From the cell containing the given text, extract its center point as (X, Y) coordinate. 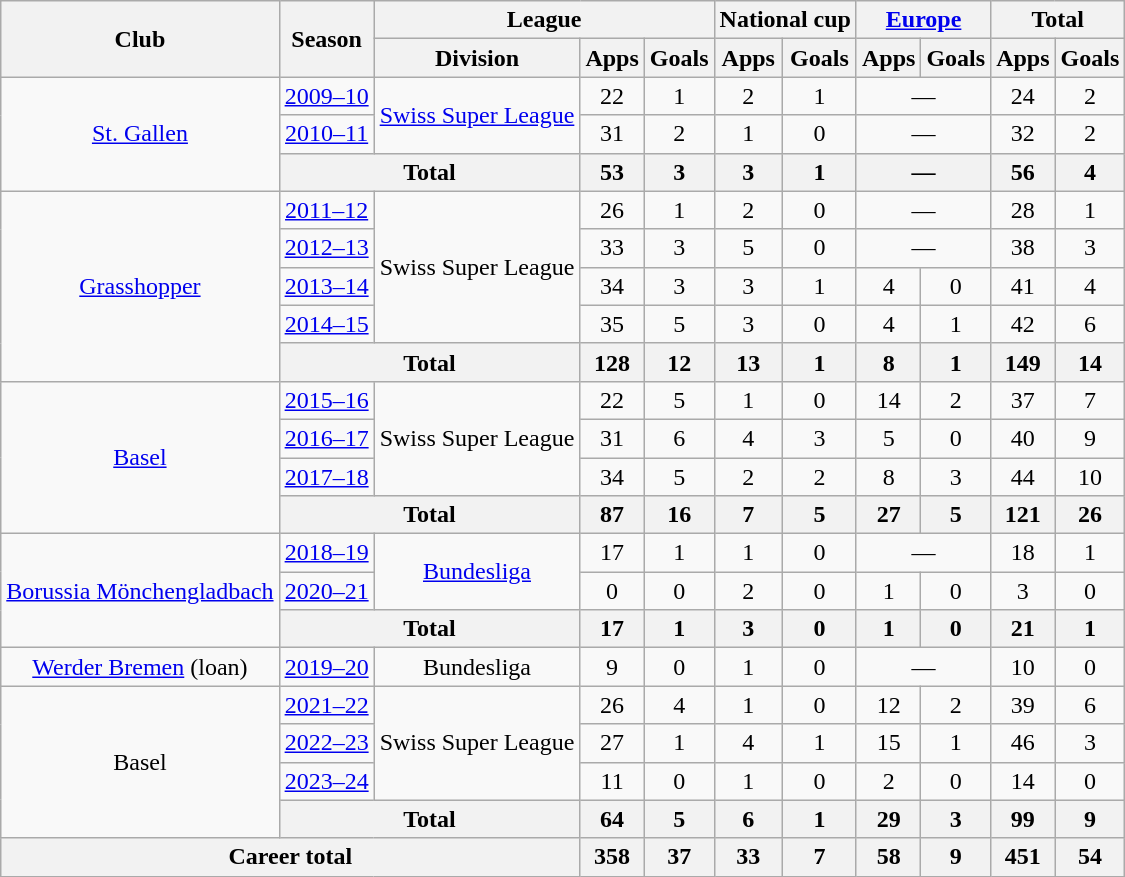
38 (1023, 248)
2015–16 (326, 400)
2016–17 (326, 438)
League (544, 20)
32 (1023, 134)
54 (1090, 857)
2021–22 (326, 705)
87 (612, 515)
46 (1023, 743)
24 (1023, 96)
Club (140, 39)
2017–18 (326, 477)
Grasshopper (140, 286)
58 (888, 857)
St. Gallen (140, 134)
Europe (923, 20)
451 (1023, 857)
42 (1023, 324)
21 (1023, 629)
44 (1023, 477)
64 (612, 819)
18 (1023, 553)
2020–21 (326, 591)
2022–23 (326, 743)
35 (612, 324)
2009–10 (326, 96)
13 (748, 362)
28 (1023, 210)
Season (326, 39)
41 (1023, 286)
56 (1023, 172)
Borussia Mönchengladbach (140, 591)
149 (1023, 362)
2019–20 (326, 667)
2014–15 (326, 324)
358 (612, 857)
16 (679, 515)
2011–12 (326, 210)
11 (612, 781)
2023–24 (326, 781)
2012–13 (326, 248)
2010–11 (326, 134)
National cup (785, 20)
128 (612, 362)
121 (1023, 515)
53 (612, 172)
29 (888, 819)
Division (477, 58)
2018–19 (326, 553)
99 (1023, 819)
Career total (290, 857)
39 (1023, 705)
15 (888, 743)
40 (1023, 438)
Werder Bremen (loan) (140, 667)
2013–14 (326, 286)
